Return the [x, y] coordinate for the center point of the cell that contains the specified text.  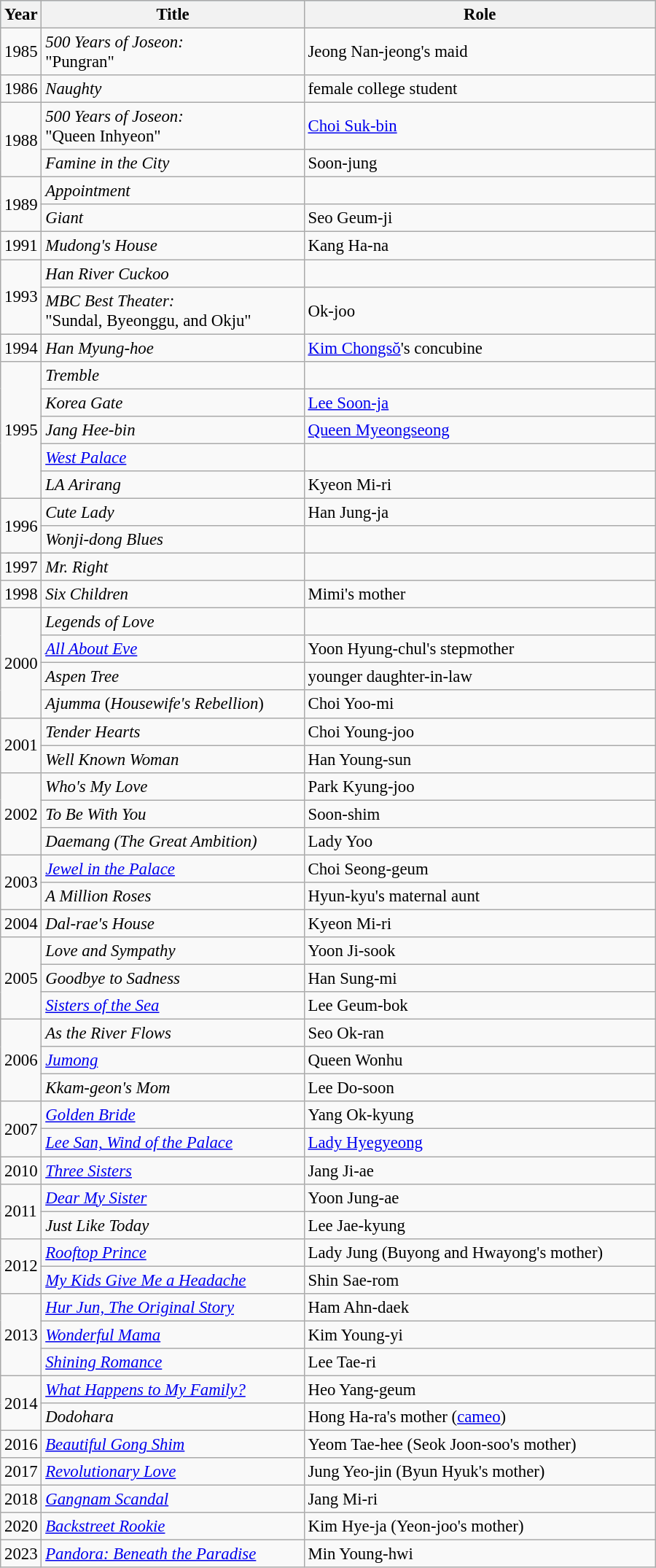
Goodbye to Sadness [173, 979]
Jewel in the Palace [173, 869]
Ajumma (Housewife's Rebellion) [173, 705]
2023 [21, 1554]
Tremble [173, 375]
Hur Jun, The Original Story [173, 1308]
Lee Do-soon [480, 1088]
Rooftop Prince [173, 1252]
1986 [21, 89]
Ok-joo [480, 311]
1994 [21, 348]
female college student [480, 89]
Title [173, 15]
Kim Young-yi [480, 1335]
Daemang (The Great Ambition) [173, 842]
Kim Hye-ja (Yeon-joo's mother) [480, 1526]
Three Sisters [173, 1171]
Hyun-kyu's maternal aunt [480, 896]
Cute Lady [173, 512]
Lady Jung (Buyong and Hwayong's mother) [480, 1252]
Sisters of the Sea [173, 1006]
Lee Tae-ri [480, 1362]
2013 [21, 1335]
Jeong Nan-jeong's maid [480, 53]
1991 [21, 246]
Han Sung-mi [480, 979]
Love and Sympathy [173, 951]
My Kids Give Me a Headache [173, 1280]
West Palace [173, 457]
Queen Wonhu [480, 1060]
Golden Bride [173, 1115]
To Be With You [173, 814]
Korea Gate [173, 403]
1997 [21, 567]
As the River Flows [173, 1033]
2020 [21, 1526]
Soon-jung [480, 163]
Yoon Hyung-chul's stepmother [480, 649]
Seo Geum-ji [480, 218]
MBC Best Theater:"Sundal, Byeonggu, and Okju" [173, 311]
1996 [21, 525]
Mimi's mother [480, 594]
Aspen Tree [173, 677]
Legends of Love [173, 622]
Queen Myeongseong [480, 430]
Jang Hee-bin [173, 430]
Lady Yoo [480, 842]
Hong Ha-ra's mother (cameo) [480, 1417]
Who's My Love [173, 786]
2010 [21, 1171]
LA Arirang [173, 485]
1989 [21, 204]
Wonji-dong Blues [173, 540]
2014 [21, 1403]
All About Eve [173, 649]
1988 [21, 140]
Famine in the City [173, 163]
Ham Ahn-daek [480, 1308]
Shining Romance [173, 1362]
Naughty [173, 89]
2002 [21, 814]
Seo Ok-ran [480, 1033]
Jumong [173, 1060]
2016 [21, 1445]
Jung Yeo-jin (Byun Hyuk's mother) [480, 1472]
Dear My Sister [173, 1198]
2007 [21, 1129]
1998 [21, 594]
Wonderful Mama [173, 1335]
2000 [21, 663]
2017 [21, 1472]
Pandora: Beneath the Paradise [173, 1554]
Backstreet Rookie [173, 1526]
A Million Roses [173, 896]
2018 [21, 1499]
Just Like Today [173, 1225]
What Happens to My Family? [173, 1389]
Han River Cuckoo [173, 273]
Lee San, Wind of the Palace [173, 1143]
Appointment [173, 191]
2011 [21, 1211]
2006 [21, 1060]
Dodohara [173, 1417]
Six Children [173, 594]
Kkam-geon's Mom [173, 1088]
Lady Hyegyeong [480, 1143]
Soon-shim [480, 814]
Jang Ji-ae [480, 1171]
Han Myung-hoe [173, 348]
Choi Suk-bin [480, 127]
Park Kyung-joo [480, 786]
Mudong's House [173, 246]
Choi Young-joo [480, 731]
Jang Mi-ri [480, 1499]
Year [21, 15]
1995 [21, 430]
1985 [21, 53]
Lee Jae-kyung [480, 1225]
2012 [21, 1266]
2004 [21, 923]
younger daughter-in-law [480, 677]
Yoon Jung-ae [480, 1198]
Beautiful Gong Shim [173, 1445]
Mr. Right [173, 567]
Lee Soon-ja [480, 403]
Yoon Ji-sook [480, 951]
Tender Hearts [173, 731]
Han Jung-ja [480, 512]
Choi Seong-geum [480, 869]
Revolutionary Love [173, 1472]
2003 [21, 882]
Giant [173, 218]
Lee Geum-bok [480, 1006]
Role [480, 15]
Kim Chongsŏ's concubine [480, 348]
Shin Sae-rom [480, 1280]
Gangnam Scandal [173, 1499]
Kang Ha-na [480, 246]
1993 [21, 297]
Yang Ok-kyung [480, 1115]
Choi Yoo-mi [480, 705]
2005 [21, 979]
Heo Yang-geum [480, 1389]
Well Known Woman [173, 759]
Yeom Tae-hee (Seok Joon-soo's mother) [480, 1445]
Min Young-hwi [480, 1554]
500 Years of Joseon:"Pungran" [173, 53]
2001 [21, 745]
Han Young-sun [480, 759]
500 Years of Joseon:"Queen Inhyeon" [173, 127]
Dal-rae's House [173, 923]
